Pinpoint the cell where the given text exists, returning its (x, y) midpoint coordinate. 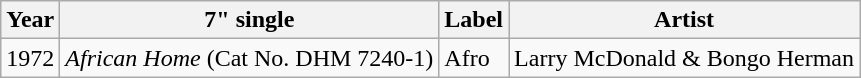
Afro (474, 58)
Year (30, 20)
African Home (Cat No. DHM 7240-1) (250, 58)
1972 (30, 58)
Artist (684, 20)
Label (474, 20)
Larry McDonald & Bongo Herman (684, 58)
7" single (250, 20)
